Pinpoint the cell where the given text exists, returning its (X, Y) midpoint coordinate. 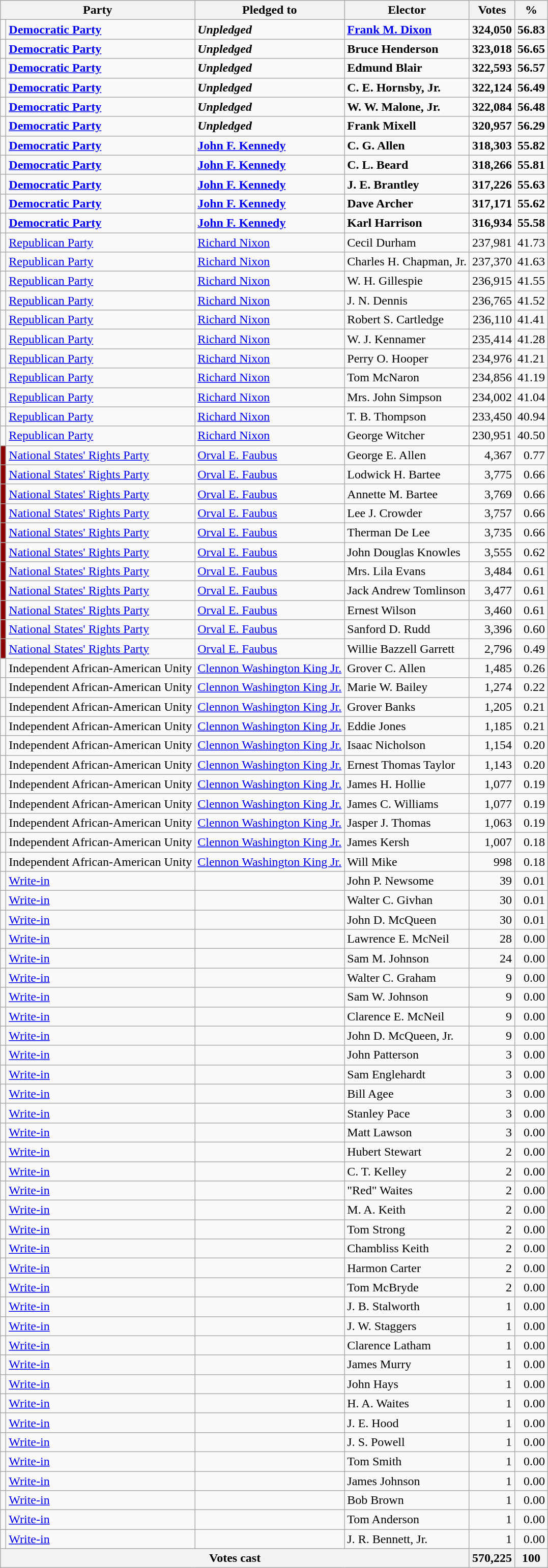
George E. Allen (407, 455)
Sam W. Johnson (407, 997)
322,124 (492, 87)
Edmund Blair (407, 68)
56.29 (531, 126)
39 (492, 881)
Karl Harrison (407, 223)
John Douglas Knowles (407, 552)
322,084 (492, 107)
Lawrence E. McNeil (407, 939)
3,460 (492, 610)
John Patterson (407, 1055)
Pledged to (270, 10)
Charles H. Chapman, Jr. (407, 262)
Jack Andrew Tomlinson (407, 591)
1,485 (492, 668)
41.55 (531, 281)
Isaac Nicholson (407, 745)
55.58 (531, 223)
320,957 (492, 126)
1,185 (492, 726)
Chambliss Keith (407, 1249)
236,915 (492, 281)
318,266 (492, 165)
John D. McQueen (407, 920)
234,856 (492, 378)
Elector (407, 10)
Perry O. Hooper (407, 358)
1,143 (492, 765)
235,414 (492, 339)
233,450 (492, 416)
Dave Archer (407, 203)
234,976 (492, 358)
Sanford D. Rudd (407, 629)
Party (98, 10)
3,477 (492, 591)
3,555 (492, 552)
Bill Agee (407, 1094)
% (531, 10)
2,796 (492, 649)
J. E. Brantley (407, 184)
237,981 (492, 243)
41.73 (531, 243)
55.81 (531, 165)
236,110 (492, 320)
0.49 (531, 649)
55.62 (531, 203)
Sam M. Johnson (407, 958)
56.48 (531, 107)
56.57 (531, 68)
Frank M. Dixon (407, 29)
Tom Smith (407, 1461)
Annette M. Bartee (407, 494)
J. N. Dennis (407, 300)
1,007 (492, 842)
Lee J. Crowder (407, 513)
41.52 (531, 300)
Mrs. Lila Evans (407, 571)
Willie Bazzell Garrett (407, 649)
41.21 (531, 358)
0.26 (531, 668)
Hubert Stewart (407, 1152)
M. A. Keith (407, 1210)
28 (492, 939)
41.41 (531, 320)
C. E. Hornsby, Jr. (407, 87)
56.49 (531, 87)
Marie W. Bailey (407, 687)
J. W. Staggers (407, 1326)
John Hays (407, 1384)
3,757 (492, 513)
56.83 (531, 29)
George Witcher (407, 436)
J. R. Bennett, Jr. (407, 1539)
Ernest Wilson (407, 610)
James H. Hollie (407, 784)
236,765 (492, 300)
John P. Newsome (407, 881)
Votes (492, 10)
Eddie Jones (407, 726)
W. J. Kennamer (407, 339)
James C. Williams (407, 803)
Walter C. Graham (407, 978)
Tom Anderson (407, 1520)
C. L. Beard (407, 165)
4,367 (492, 455)
322,593 (492, 68)
John D. McQueen, Jr. (407, 1036)
100 (531, 1558)
0.60 (531, 629)
W. W. Malone, Jr. (407, 107)
234,002 (492, 397)
1,154 (492, 745)
Grover Banks (407, 707)
Will Mike (407, 862)
40.94 (531, 416)
James Johnson (407, 1481)
W. H. Gillespie (407, 281)
Stanley Pace (407, 1113)
237,370 (492, 262)
Clarence Latham (407, 1345)
Sam Englehardt (407, 1074)
C. T. Kelley (407, 1171)
1,274 (492, 687)
Matt Lawson (407, 1132)
323,018 (492, 49)
3,396 (492, 629)
998 (492, 862)
James Kersh (407, 842)
Walter C. Givhan (407, 900)
41.28 (531, 339)
C. G. Allen (407, 145)
Tom McNaron (407, 378)
J. B. Stalworth (407, 1307)
J. E. Hood (407, 1423)
J. S. Powell (407, 1442)
1,063 (492, 823)
41.63 (531, 262)
3,775 (492, 474)
Bruce Henderson (407, 49)
T. B. Thompson (407, 416)
Frank Mixell (407, 126)
318,303 (492, 145)
0.77 (531, 455)
3,769 (492, 494)
570,225 (492, 1558)
41.04 (531, 397)
Votes cast (235, 1558)
Jasper J. Thomas (407, 823)
40.50 (531, 436)
56.65 (531, 49)
Tom Strong (407, 1229)
55.82 (531, 145)
Harmon Carter (407, 1268)
Robert S. Cartledge (407, 320)
3,735 (492, 532)
Bob Brown (407, 1500)
316,934 (492, 223)
"Red" Waites (407, 1191)
0.62 (531, 552)
1,205 (492, 707)
55.63 (531, 184)
Mrs. John Simpson (407, 397)
317,171 (492, 203)
Lodwick H. Bartee (407, 474)
0.22 (531, 687)
3,484 (492, 571)
James Murry (407, 1365)
Grover C. Allen (407, 668)
324,050 (492, 29)
Cecil Durham (407, 243)
317,226 (492, 184)
Therman De Lee (407, 532)
H. A. Waites (407, 1403)
41.19 (531, 378)
230,951 (492, 436)
24 (492, 958)
Tom McBryde (407, 1287)
Ernest Thomas Taylor (407, 765)
Clarence E. McNeil (407, 1016)
